Identify which cell holds the provided text, then report its (X, Y) central coordinate. 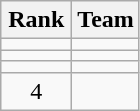
Team (106, 20)
4 (36, 91)
Rank (36, 20)
